Output the [x, y] coordinate of the center of the cell containing the given text.  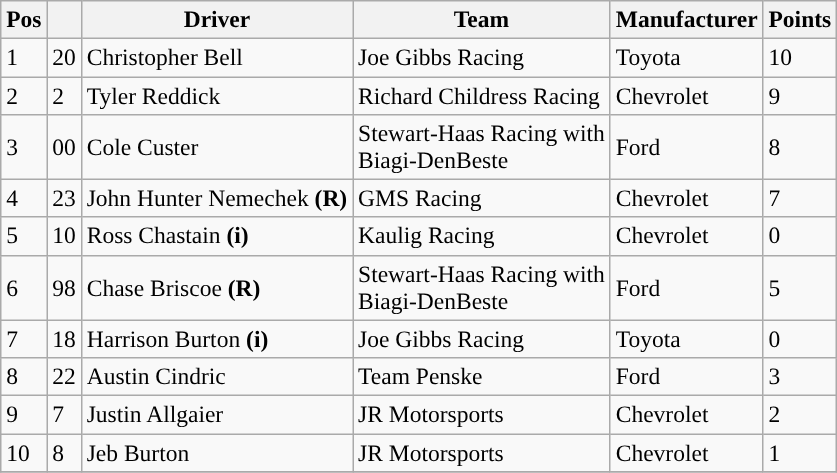
Driver [216, 19]
Points [800, 19]
Christopher Bell [216, 57]
Tyler Reddick [216, 95]
Team [482, 19]
GMS Racing [482, 198]
Ross Chastain (i) [216, 236]
4 [24, 198]
Pos [24, 19]
Richard Childress Racing [482, 95]
Team Penske [482, 376]
Justin Allgaier [216, 414]
98 [64, 288]
20 [64, 57]
00 [64, 146]
Jeb Burton [216, 452]
John Hunter Nemechek (R) [216, 198]
22 [64, 376]
Harrison Burton (i) [216, 339]
Austin Cindric [216, 376]
Manufacturer [686, 19]
23 [64, 198]
6 [24, 288]
18 [64, 339]
Chase Briscoe (R) [216, 288]
Cole Custer [216, 146]
Kaulig Racing [482, 236]
